Extract the [x, y] coordinate from the center of the cell holding the provided text.  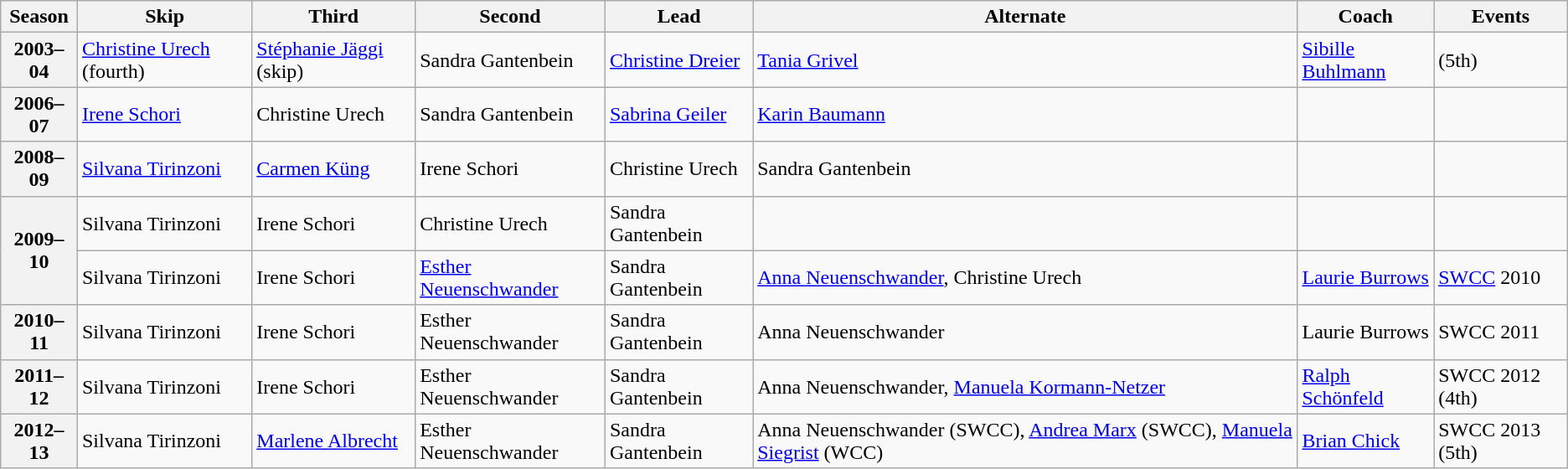
SWCC 2011 [1501, 332]
Anna Neuenschwander, Manuela Kormann-Netzer [1025, 387]
Karin Baumann [1025, 114]
Brian Chick [1365, 441]
Anna Neuenschwander (SWCC), Andrea Marx (SWCC), Manuela Siegrist (WCC) [1025, 441]
(5th) [1501, 60]
2009–10 [39, 250]
Sabrina Geiler [678, 114]
2011–12 [39, 387]
Anna Neuenschwander, Christine Urech [1025, 278]
Ralph Schönfeld [1365, 387]
Carmen Küng [333, 169]
Christine Dreier [678, 60]
Skip [164, 17]
SWCC 2010 [1501, 278]
Season [39, 17]
SWCC 2012 (4th) [1501, 387]
Anna Neuenschwander [1025, 332]
Christine Urech (fourth) [164, 60]
Marlene Albrecht [333, 441]
Third [333, 17]
Stéphanie Jäggi (skip) [333, 60]
Sibille Buhlmann [1365, 60]
2003–04 [39, 60]
Tania Grivel [1025, 60]
SWCC 2013 (5th) [1501, 441]
Lead [678, 17]
Events [1501, 17]
Second [511, 17]
2010–11 [39, 332]
2012–13 [39, 441]
Coach [1365, 17]
Alternate [1025, 17]
2008–09 [39, 169]
2006–07 [39, 114]
